Scan for the cell matching the given text and deliver its [X, Y] coordinate at center. 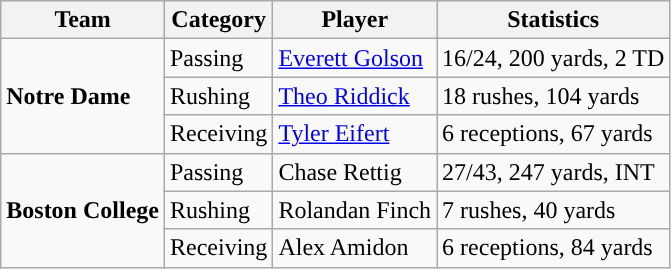
Notre Dame [83, 96]
Theo Riddick [355, 96]
7 rushes, 40 yards [554, 210]
Boston College [83, 210]
Statistics [554, 20]
6 receptions, 84 yards [554, 248]
Category [218, 20]
18 rushes, 104 yards [554, 96]
27/43, 247 yards, INT [554, 172]
6 receptions, 67 yards [554, 134]
Tyler Eifert [355, 134]
Chase Rettig [355, 172]
Alex Amidon [355, 248]
Team [83, 20]
Player [355, 20]
Rolandan Finch [355, 210]
Everett Golson [355, 58]
16/24, 200 yards, 2 TD [554, 58]
